Capture the cell that displays the provided text and extract its [x, y] central coordinate. 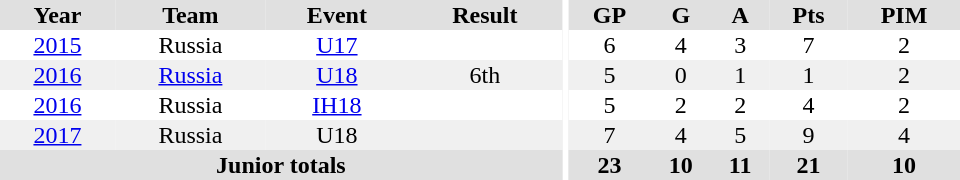
IH18 [337, 105]
GP [610, 15]
Pts [808, 15]
G [680, 15]
11 [740, 165]
PIM [904, 15]
0 [680, 75]
Team [190, 15]
2015 [58, 45]
Junior totals [281, 165]
6th [485, 75]
23 [610, 165]
Event [337, 15]
Result [485, 15]
U17 [337, 45]
2017 [58, 135]
9 [808, 135]
21 [808, 165]
3 [740, 45]
6 [610, 45]
Year [58, 15]
A [740, 15]
